Pinpoint the cell where the given text exists, returning its (X, Y) midpoint coordinate. 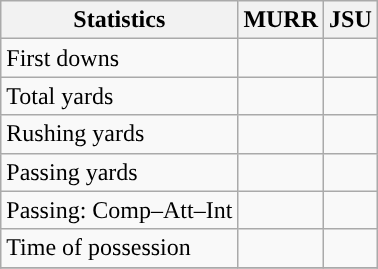
JSU (351, 20)
MURR (281, 20)
Statistics (120, 20)
First downs (120, 58)
Rushing yards (120, 134)
Passing yards (120, 172)
Total yards (120, 96)
Passing: Comp–Att–Int (120, 210)
Time of possession (120, 248)
